Search for the cell housing the specified text and yield its (x, y) center coordinate. 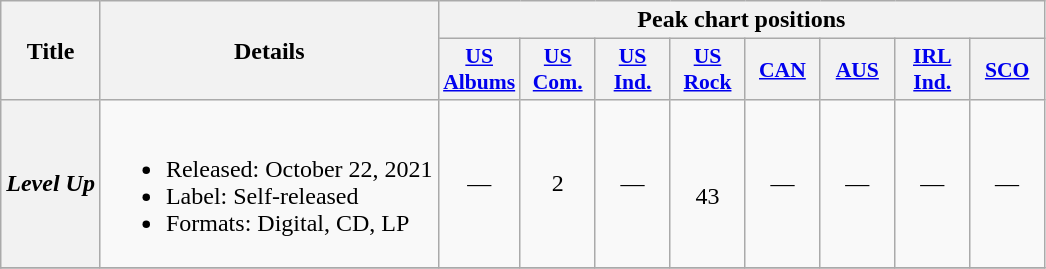
SCO (1008, 70)
USCom. (558, 70)
USRock (708, 70)
USInd. (632, 70)
IRLInd. (932, 70)
CAN (782, 70)
43 (708, 184)
Released: October 22, 2021Label: Self-releasedFormats: Digital, CD, LP (269, 184)
Details (269, 50)
2 (558, 184)
USAlbums (479, 70)
Peak chart positions (741, 20)
AUS (858, 70)
Level Up (51, 184)
Title (51, 50)
